Pinpoint the cell where the given text exists, returning its [X, Y] midpoint coordinate. 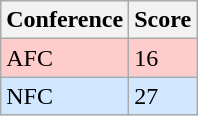
AFC [65, 58]
Score [163, 20]
Conference [65, 20]
NFC [65, 96]
16 [163, 58]
27 [163, 96]
